Detect which cell encompasses the target text, then output its [x, y] center coordinate. 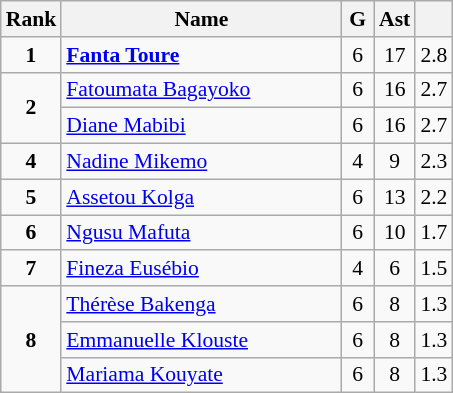
2.3 [434, 162]
2.8 [434, 55]
2 [32, 108]
Ast [394, 19]
Mariama Kouyate [201, 375]
Assetou Kolga [201, 197]
Thérèse Bakenga [201, 304]
Nadine Mikemo [201, 162]
1.7 [434, 233]
Fanta Toure [201, 55]
Fatoumata Bagayoko [201, 90]
5 [32, 197]
Fineza Eusébio [201, 269]
17 [394, 55]
2.2 [434, 197]
13 [394, 197]
Rank [32, 19]
1 [32, 55]
Diane Mabibi [201, 126]
G [358, 19]
7 [32, 269]
Emmanuelle Klouste [201, 340]
Ngusu Mafuta [201, 233]
1.5 [434, 269]
Name [201, 19]
10 [394, 233]
9 [394, 162]
